Provide the (x, y) coordinate of the cell's center where the given text is located.  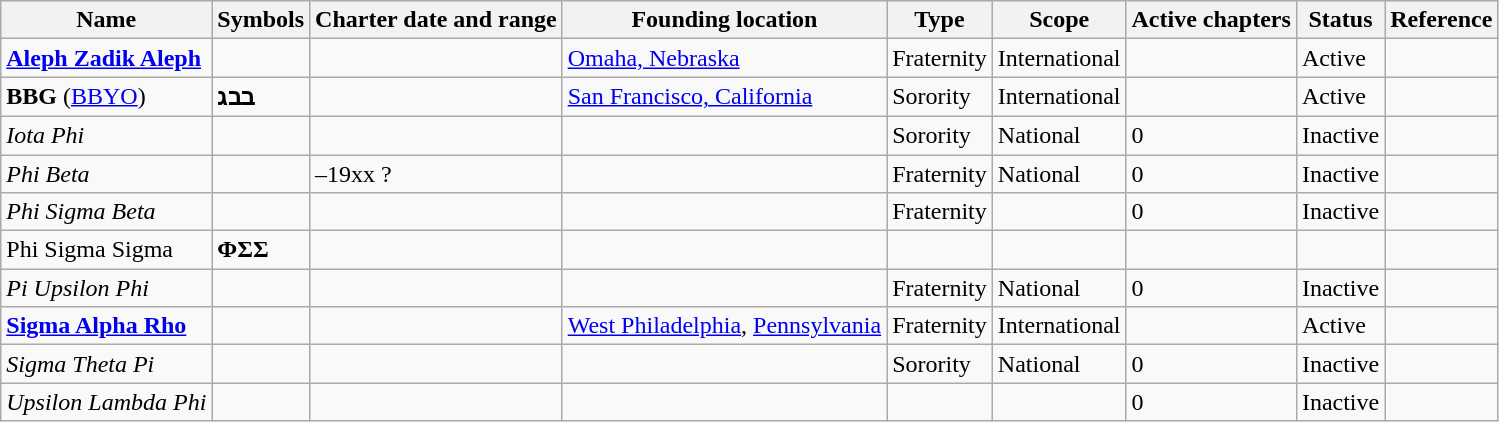
Status (1340, 20)
Reference (1442, 20)
San Francisco, California (724, 97)
Phi Sigma Sigma (106, 250)
Iota Phi (106, 135)
Symbols (261, 20)
–19xx ? (436, 173)
BBG (BBYO) (106, 97)
Name (106, 20)
Pi Upsilon Phi (106, 288)
Charter date and range (436, 20)
West Philadelphia, Pennsylvania (724, 326)
ΦΣΣ (261, 250)
Omaha, Nebraska (724, 58)
Founding location (724, 20)
Phi Sigma Beta (106, 212)
Phi Beta (106, 173)
Upsilon Lambda Phi (106, 402)
Scope (1059, 20)
Type (940, 20)
Sigma Theta Pi (106, 364)
Active chapters (1211, 20)
בבג (261, 97)
Sigma Alpha Rho (106, 326)
Aleph Zadik Aleph (106, 58)
